For the text-containing cell, return its midpoint in (X, Y) coordinate format. 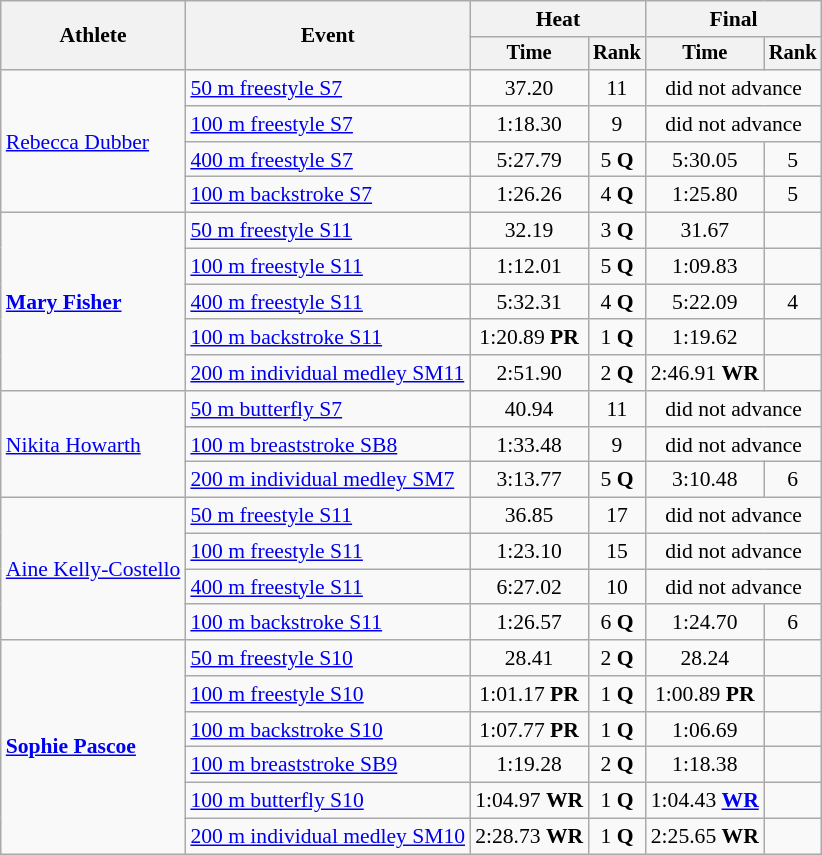
2:28.73 WR (529, 837)
17 (617, 516)
50 m freestyle S10 (328, 658)
1:26.26 (529, 195)
1:25.80 (705, 195)
4 (793, 302)
1:04.43 WR (705, 801)
Athlete (94, 36)
15 (617, 552)
50 m butterfly S7 (328, 409)
100 m breaststroke SB9 (328, 765)
32.19 (529, 231)
1:19.28 (529, 765)
10 (617, 587)
100 m breaststroke SB8 (328, 445)
1:18.30 (529, 124)
3 Q (617, 231)
28.24 (705, 658)
5:30.05 (705, 160)
100 m backstroke S10 (328, 730)
28.41 (529, 658)
5:32.31 (529, 302)
1:04.97 WR (529, 801)
36.85 (529, 516)
5:22.09 (705, 302)
40.94 (529, 409)
100 m backstroke S7 (328, 195)
1:01.17 PR (529, 694)
37.20 (529, 88)
5:27.79 (529, 160)
Nikita Howarth (94, 444)
100 m freestyle S10 (328, 694)
100 m butterfly S10 (328, 801)
1:09.83 (705, 267)
Aine Kelly-Costello (94, 569)
200 m individual medley SM7 (328, 480)
1:06.69 (705, 730)
1:18.38 (705, 765)
100 m freestyle S7 (328, 124)
1:19.62 (705, 338)
1:24.70 (705, 623)
Mary Fisher (94, 302)
1:33.48 (529, 445)
Event (328, 36)
6 Q (617, 623)
2:46.91 WR (705, 373)
200 m individual medley SM10 (328, 837)
1:00.89 PR (705, 694)
200 m individual medley SM11 (328, 373)
31.67 (705, 231)
3:10.48 (705, 480)
2:51.90 (529, 373)
Heat (558, 19)
400 m freestyle S7 (328, 160)
Final (734, 19)
3:13.77 (529, 480)
Sophie Pascoe (94, 747)
Rebecca Dubber (94, 141)
1:12.01 (529, 267)
6:27.02 (529, 587)
1:07.77 PR (529, 730)
1:23.10 (529, 552)
2:25.65 WR (705, 837)
50 m freestyle S7 (328, 88)
1:26.57 (529, 623)
1:20.89 PR (529, 338)
